Scan for the cell matching the given text and deliver its (X, Y) coordinate at center. 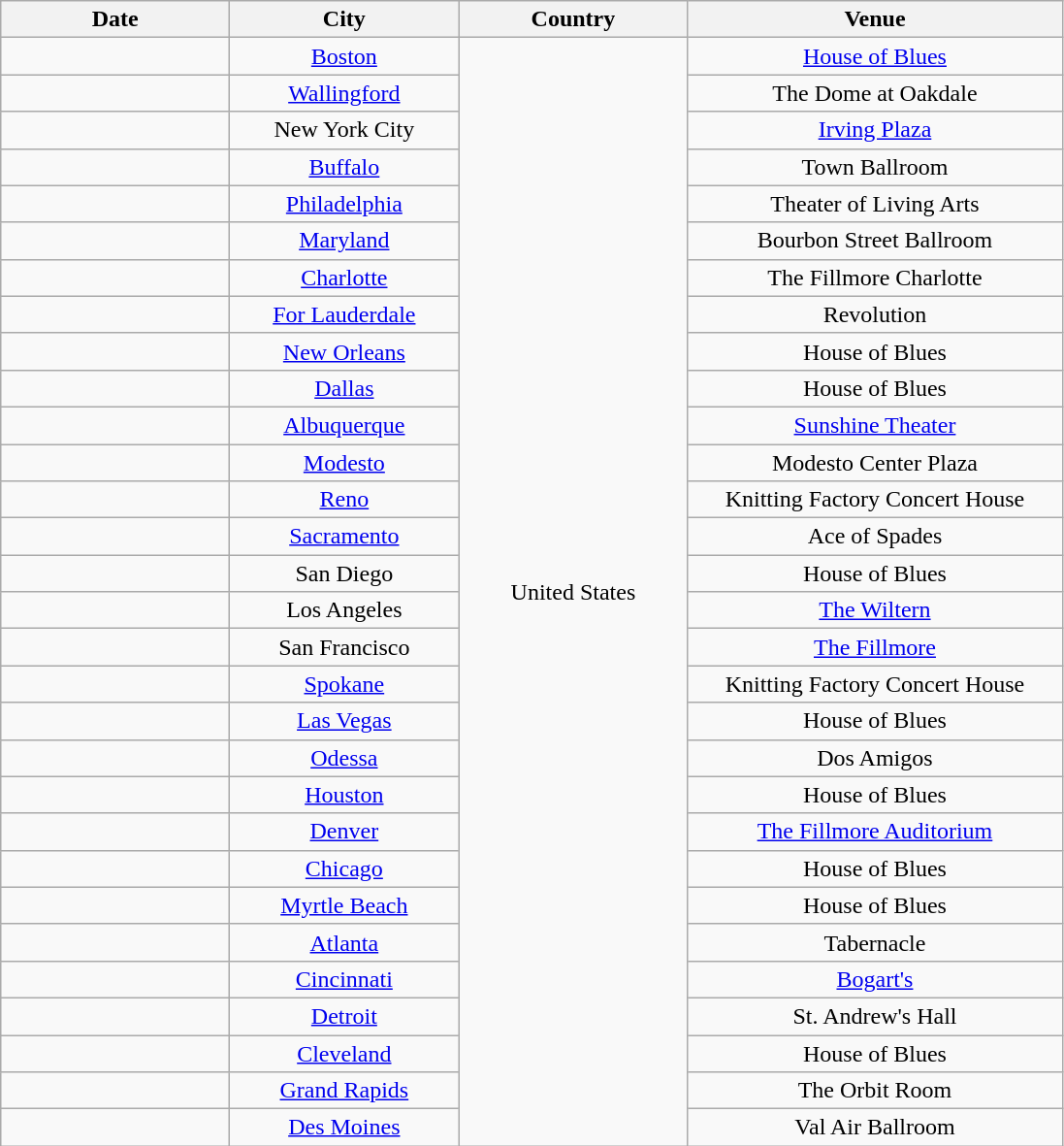
The Fillmore Charlotte (875, 278)
Dos Amigos (875, 758)
Buffalo (344, 167)
Tabernacle (875, 942)
Boston (344, 56)
Town Ballroom (875, 167)
Cleveland (344, 1053)
Los Angeles (344, 610)
The Wiltern (875, 610)
The Fillmore (875, 647)
Detroit (344, 1016)
The Dome at Oakdale (875, 93)
Sunshine Theater (875, 425)
Modesto (344, 463)
United States (573, 592)
Reno (344, 500)
Houston (344, 795)
Maryland (344, 241)
New York City (344, 130)
Ace of Spades (875, 537)
San Francisco (344, 647)
Chicago (344, 868)
New Orleans (344, 351)
Las Vegas (344, 721)
Philadelphia (344, 204)
Cincinnati (344, 979)
San Diego (344, 573)
Dallas (344, 388)
Odessa (344, 758)
Irving Plaza (875, 130)
Revolution (875, 314)
Spokane (344, 684)
Bourbon Street Ballroom (875, 241)
Modesto Center Plaza (875, 463)
City (344, 19)
St. Andrew's Hall (875, 1016)
Wallingford (344, 93)
Myrtle Beach (344, 905)
Val Air Ballroom (875, 1128)
Bogart's (875, 979)
Atlanta (344, 942)
Charlotte (344, 278)
Theater of Living Arts (875, 204)
Country (573, 19)
Venue (875, 19)
The Orbit Room (875, 1091)
Sacramento (344, 537)
Denver (344, 832)
Des Moines (344, 1128)
Grand Rapids (344, 1091)
For Lauderdale (344, 314)
The Fillmore Auditorium (875, 832)
Date (115, 19)
Albuquerque (344, 425)
